Provide the [x, y] coordinate of the cell's center where the given text is located.  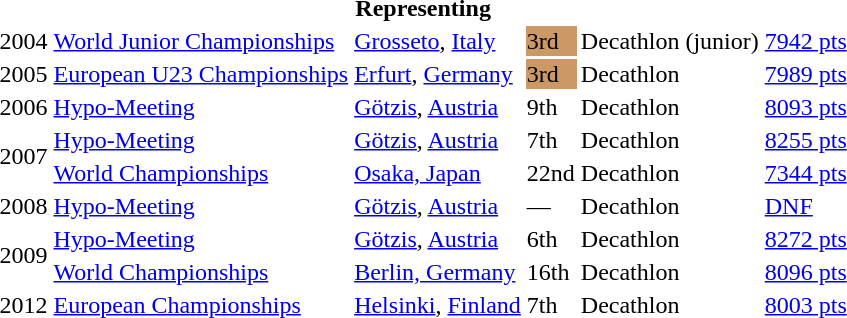
European U23 Championships [201, 74]
Berlin, Germany [438, 272]
22nd [550, 173]
Erfurt, Germany [438, 74]
— [550, 206]
7th [550, 140]
World Junior Championships [201, 41]
6th [550, 239]
Osaka, Japan [438, 173]
Decathlon (junior) [670, 41]
9th [550, 107]
16th [550, 272]
Grosseto, Italy [438, 41]
